Identify which cell holds the provided text, then report its (x, y) central coordinate. 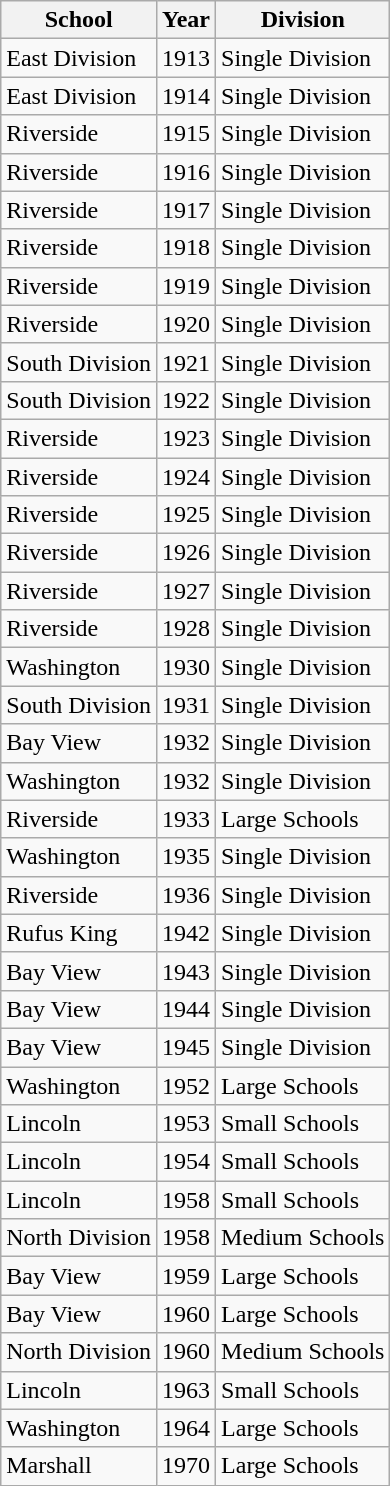
1943 (186, 971)
1918 (186, 248)
1963 (186, 1390)
Year (186, 20)
1944 (186, 1009)
1926 (186, 553)
1916 (186, 172)
1954 (186, 1162)
1964 (186, 1428)
1919 (186, 286)
Marshall (79, 1466)
1970 (186, 1466)
1931 (186, 705)
1917 (186, 210)
1928 (186, 629)
Division (303, 20)
1930 (186, 667)
1913 (186, 58)
1915 (186, 134)
1933 (186, 819)
1953 (186, 1124)
1914 (186, 96)
1945 (186, 1047)
Rufus King (79, 933)
School (79, 20)
1942 (186, 933)
1925 (186, 515)
1936 (186, 895)
1924 (186, 477)
1959 (186, 1276)
1935 (186, 857)
1923 (186, 438)
1920 (186, 324)
1952 (186, 1085)
1922 (186, 400)
1927 (186, 591)
1921 (186, 362)
